Provide the (x, y) coordinate of the cell's center where the given text is located.  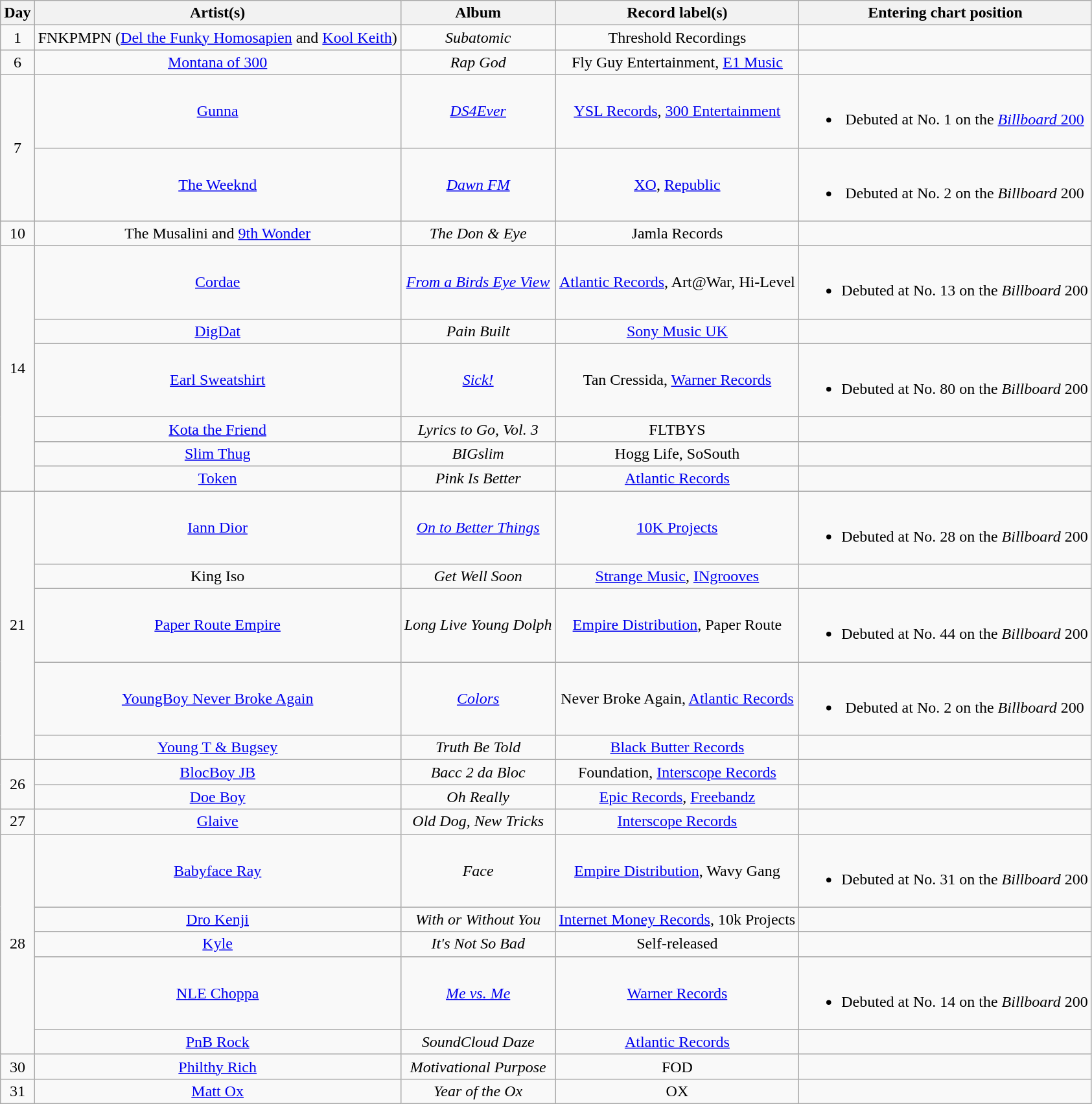
Fly Guy Entertainment, E1 Music (677, 62)
Get Well Soon (478, 577)
Old Dog, New Tricks (478, 822)
It's Not So Bad (478, 944)
1 (17, 38)
Year of the Ox (478, 1091)
Day (17, 13)
Motivational Purpose (478, 1066)
Tan Cressida, Warner Records (677, 380)
Entering chart position (945, 13)
Dawn FM (478, 184)
Iann Dior (218, 527)
Album (478, 13)
Pink Is Better (478, 478)
Dro Kenji (218, 919)
From a Birds Eye View (478, 282)
Debuted at No. 80 on the Billboard 200 (945, 380)
Kyle (218, 944)
Foundation, Interscope Records (677, 772)
BIGslim (478, 454)
Oh Really (478, 797)
King Iso (218, 577)
Colors (478, 698)
DS4Ever (478, 111)
Babyface Ray (218, 871)
YSL Records, 300 Entertainment (677, 111)
NLE Choppa (218, 993)
Me vs. Me (478, 993)
PnB Rock (218, 1042)
10 (17, 233)
Debuted at No. 44 on the Billboard 200 (945, 626)
XO, Republic (677, 184)
Truth Be Told (478, 748)
Black Butter Records (677, 748)
6 (17, 62)
YoungBoy Never Broke Again (218, 698)
Internet Money Records, 10k Projects (677, 919)
Sick! (478, 380)
Kota the Friend (218, 429)
FOD (677, 1066)
Debuted at No. 28 on the Billboard 200 (945, 527)
Record label(s) (677, 13)
Debuted at No. 31 on the Billboard 200 (945, 871)
Debuted at No. 13 on the Billboard 200 (945, 282)
OX (677, 1091)
Self-released (677, 944)
Gunna (218, 111)
Young T & Bugsey (218, 748)
Epic Records, Freebandz (677, 797)
Pain Built (478, 331)
The Weeknd (218, 184)
Doe Boy (218, 797)
14 (17, 368)
Philthy Rich (218, 1066)
Matt Ox (218, 1091)
Jamla Records (677, 233)
Interscope Records (677, 822)
Paper Route Empire (218, 626)
Debuted at No. 14 on the Billboard 200 (945, 993)
Hogg Life, SoSouth (677, 454)
Bacc 2 da Bloc (478, 772)
10K Projects (677, 527)
The Don & Eye (478, 233)
Warner Records (677, 993)
Debuted at No. 1 on the Billboard 200 (945, 111)
Subatomic (478, 38)
Empire Distribution, Wavy Gang (677, 871)
Atlantic Records, Art@War, Hi-Level (677, 282)
FLTBYS (677, 429)
BlocBoy JB (218, 772)
Long Live Young Dolph (478, 626)
Slim Thug (218, 454)
30 (17, 1066)
On to Better Things (478, 527)
Earl Sweatshirt (218, 380)
Artist(s) (218, 13)
Lyrics to Go, Vol. 3 (478, 429)
28 (17, 944)
DigDat (218, 331)
FNKPMPN (Del the Funky Homosapien and Kool Keith) (218, 38)
Face (478, 871)
Sony Music UK (677, 331)
Rap God (478, 62)
SoundCloud Daze (478, 1042)
7 (17, 148)
The Musalini and 9th Wonder (218, 233)
Threshold Recordings (677, 38)
Token (218, 478)
With or Without You (478, 919)
21 (17, 626)
Strange Music, INgrooves (677, 577)
31 (17, 1091)
Never Broke Again, Atlantic Records (677, 698)
Montana of 300 (218, 62)
27 (17, 822)
26 (17, 785)
Empire Distribution, Paper Route (677, 626)
Glaive (218, 822)
Cordae (218, 282)
